Identify which cell holds the provided text, then report its [x, y] central coordinate. 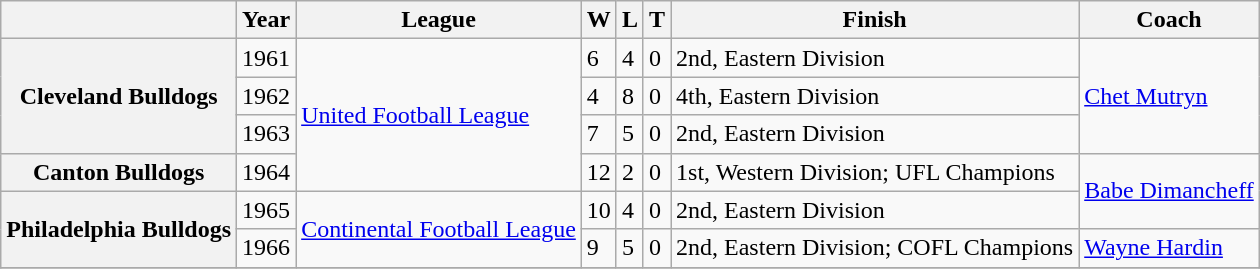
1961 [266, 58]
1963 [266, 134]
Chet Mutryn [1170, 96]
Canton Bulldogs [119, 172]
1st, Western Division; UFL Champions [875, 172]
1965 [266, 210]
12 [598, 172]
L [630, 20]
1962 [266, 96]
Year [266, 20]
Finish [875, 20]
10 [598, 210]
Philadelphia Bulldogs [119, 229]
6 [598, 58]
Continental Football League [439, 229]
9 [598, 248]
7 [598, 134]
United Football League [439, 115]
Wayne Hardin [1170, 248]
League [439, 20]
1966 [266, 248]
2nd, Eastern Division; COFL Champions [875, 248]
Babe Dimancheff [1170, 191]
1964 [266, 172]
Cleveland Bulldogs [119, 96]
T [656, 20]
8 [630, 96]
2 [630, 172]
Coach [1170, 20]
4th, Eastern Division [875, 96]
W [598, 20]
